For the text-containing cell, return its midpoint in [X, Y] coordinate format. 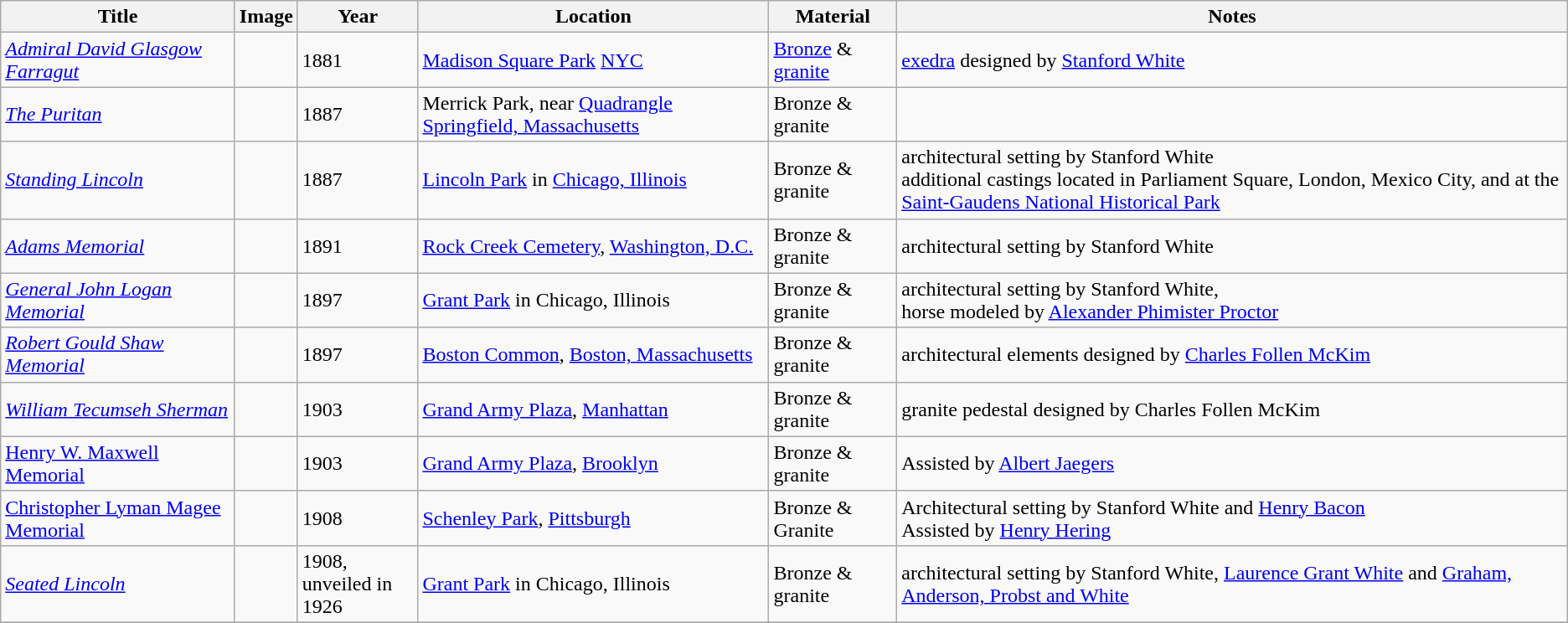
Adams Memorial [118, 246]
Madison Square Park NYC [593, 60]
Grand Army Plaza, Brooklyn [593, 464]
Schenley Park, Pittsburgh [593, 517]
architectural elements designed by Charles Follen McKim [1233, 355]
1891 [358, 246]
Merrick Park, near Quadrangle Springfield, Massachusetts [593, 114]
exedra designed by Stanford White [1233, 60]
Lincoln Park in Chicago, Illinois [593, 180]
Rock Creek Cemetery, Washington, D.C. [593, 246]
1908 [358, 517]
Architectural setting by Stanford White and Henry BaconAssisted by Henry Hering [1233, 517]
Grand Army Plaza, Manhattan [593, 409]
architectural setting by Stanford White, Laurence Grant White and Graham, Anderson, Probst and White [1233, 584]
Material [833, 17]
architectural setting by Stanford White [1233, 246]
The Puritan [118, 114]
1908, unveiled in 1926 [358, 584]
Year [358, 17]
Henry W. Maxwell Memorial [118, 464]
Seated Lincoln [118, 584]
General John Logan Memorial [118, 300]
Title [118, 17]
granite pedestal designed by Charles Follen McKim [1233, 409]
Standing Lincoln [118, 180]
Location [593, 17]
Christopher Lyman Magee Memorial [118, 517]
1881 [358, 60]
Admiral David Glasgow Farragut [118, 60]
Image [266, 17]
Robert Gould Shaw Memorial [118, 355]
architectural setting by Stanford White, horse modeled by Alexander Phimister Proctor [1233, 300]
Notes [1233, 17]
William Tecumseh Sherman [118, 409]
Bronze & Granite [833, 517]
Assisted by Albert Jaegers [1233, 464]
Boston Common, Boston, Massachusetts [593, 355]
